Determine the [x, y] coordinate at the center of the cell enclosing the given text.  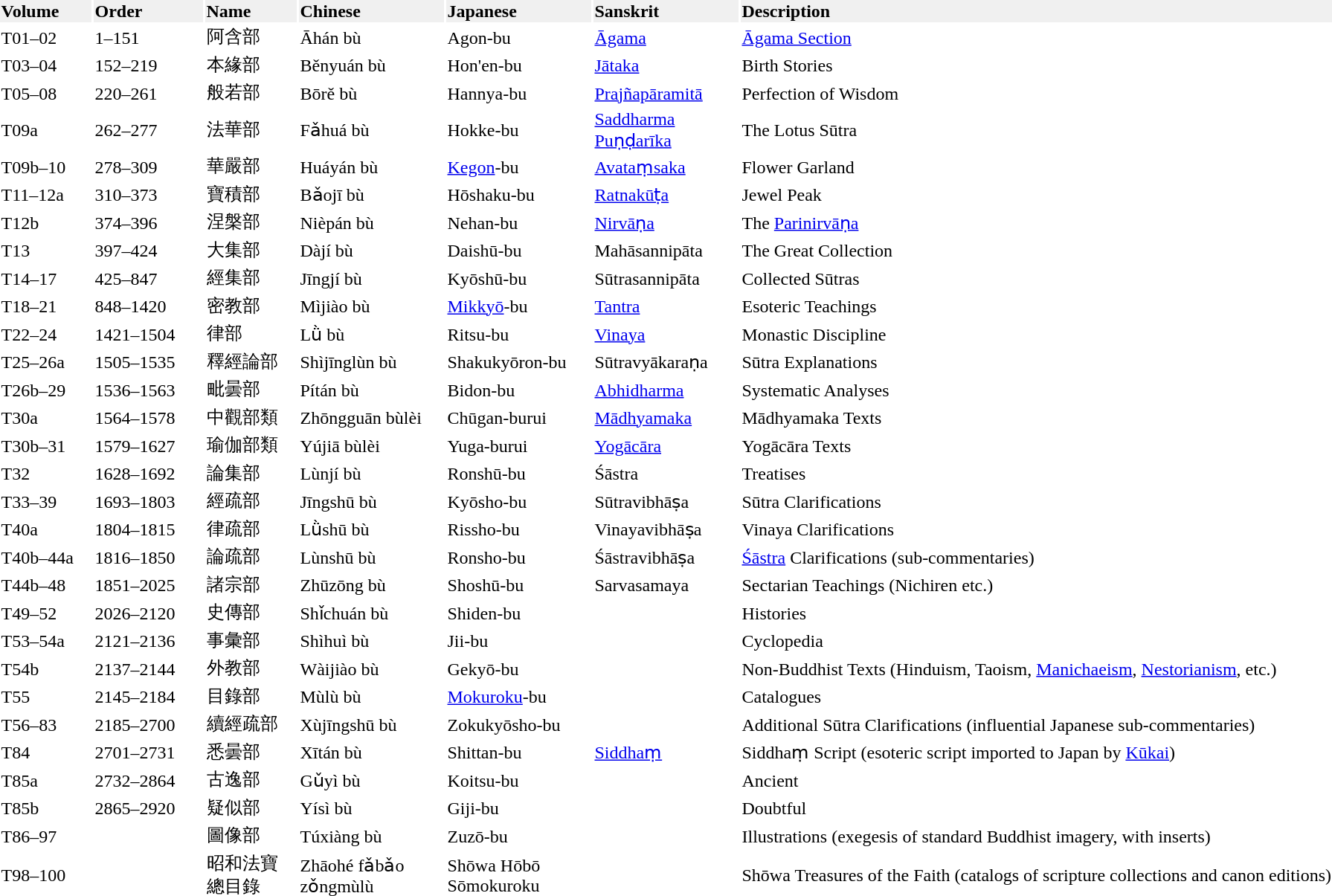
論疏部 [251, 557]
Hon'en-bu [519, 65]
密教部 [251, 306]
Mùlù bù [372, 697]
Lǜshū bù [372, 529]
T25–26a [46, 362]
2137–2144 [149, 668]
848–1420 [149, 306]
Huáyán bù [372, 167]
1816–1850 [149, 557]
T30b–31 [46, 445]
Sarvasamaya [666, 585]
Systematic Analyses [1037, 390]
Gǔyì bù [372, 780]
大集部 [251, 251]
Gekyō-bu [519, 668]
2865–2920 [149, 808]
Monastic Discipline [1037, 334]
Hokke-bu [519, 130]
Chūgan-burui [519, 417]
Sectarian Teachings (Nichiren etc.) [1037, 585]
Volume [46, 11]
T40b–44a [46, 557]
Jātaka [666, 65]
Zhūzōng bù [372, 585]
2121–2136 [149, 640]
T26b–29 [46, 390]
中觀部類 [251, 417]
Ratnakūṭa [666, 194]
Hannya-bu [519, 93]
Daishū-bu [519, 251]
Ronshū-bu [519, 474]
T86–97 [46, 836]
華嚴部 [251, 167]
Kyōsho-bu [519, 501]
T32 [46, 474]
Cyclopedia [1037, 640]
Jii-bu [519, 640]
Nehan-bu [519, 222]
Japanese [519, 11]
涅槃部 [251, 222]
Bidon-bu [519, 390]
事彙部 [251, 640]
Yogācāra [666, 445]
律部 [251, 334]
Āhán bù [372, 37]
Kyōshū-bu [519, 278]
2185–2700 [149, 724]
Shǐchuán bù [372, 613]
瑜伽部類 [251, 445]
Order [149, 11]
Shìjīnglùn bù [372, 362]
1505–1535 [149, 362]
Yújiā bùlèi [372, 445]
Ritsu-bu [519, 334]
T54b [46, 668]
古逸部 [251, 780]
Histories [1037, 613]
The Parinirvāṇa [1037, 222]
Sūtra Explanations [1037, 362]
Mahāsannipāta [666, 251]
Dàjí bù [372, 251]
Lùnshū bù [372, 557]
Shìhuì bù [372, 640]
目錄部 [251, 697]
毗曇部 [251, 390]
Hōshaku-bu [519, 194]
1536–1563 [149, 390]
Description [1037, 11]
Sūtrasannipāta [666, 278]
論集部 [251, 474]
經集部 [251, 278]
本緣部 [251, 65]
1628–1692 [149, 474]
Túxiàng bù [372, 836]
2145–2184 [149, 697]
Avataṃsaka [666, 167]
T44b–48 [46, 585]
Nièpán bù [372, 222]
Běnyuán bù [372, 65]
Name [251, 11]
T85a [46, 780]
Perfection of Wisdom [1037, 93]
Vinaya [666, 334]
T13 [46, 251]
Birth Stories [1037, 65]
Saddharma Puṇḍarīka [666, 130]
1421–1504 [149, 334]
Zuzō-bu [519, 836]
Kegon-bu [519, 167]
Mìjiào bù [372, 306]
T09b–10 [46, 167]
T03–04 [46, 65]
Śāstra Clarifications (sub-commentaries) [1037, 557]
T18–21 [46, 306]
T14–17 [46, 278]
The Lotus Sūtra [1037, 130]
Non-Buddhist Texts (Hinduism, Taoism, Manichaeism, Nestorianism, etc.) [1037, 668]
Āgama [666, 37]
Catalogues [1037, 697]
Koitsu-bu [519, 780]
262–277 [149, 130]
經疏部 [251, 501]
Vinaya Clarifications [1037, 529]
Lùnjí bù [372, 474]
Prajñapāramitā [666, 93]
Giji-bu [519, 808]
Shakukyōron-bu [519, 362]
1564–1578 [149, 417]
T49–52 [46, 613]
T56–83 [46, 724]
Shoshū-bu [519, 585]
T12b [46, 222]
1804–1815 [149, 529]
Zokukyōsho-bu [519, 724]
Xùjīngshū bù [372, 724]
Wàijiào bù [372, 668]
Mokuroku-bu [519, 697]
1–151 [149, 37]
Additional Sūtra Clarifications (influential Japanese sub-commentaries) [1037, 724]
Shiden-bu [519, 613]
阿含部 [251, 37]
T30a [46, 417]
寶積部 [251, 194]
220–261 [149, 93]
Collected Sūtras [1037, 278]
Siddhaṃ Script (esoteric script imported to Japan by Kūkai) [1037, 752]
Yogācāra Texts [1037, 445]
Doubtful [1037, 808]
Pítán bù [372, 390]
310–373 [149, 194]
圖像部 [251, 836]
Flower Garland [1037, 167]
Xītán bù [372, 752]
Śāstravibhāṣa [666, 557]
T85b [46, 808]
Ronsho-bu [519, 557]
Esoteric Teachings [1037, 306]
Treatises [1037, 474]
Agon-bu [519, 37]
Yuga-burui [519, 445]
Lǜ bù [372, 334]
T09a [46, 130]
Śāstra [666, 474]
Chinese [372, 11]
The Great Collection [1037, 251]
Bǎojī bù [372, 194]
Illustrations (exegesis of standard Buddhist imagery, with inserts) [1037, 836]
法華部 [251, 130]
Rissho-bu [519, 529]
Fǎhuá bù [372, 130]
Āgama Section [1037, 37]
Ancient [1037, 780]
Nirvāṇa [666, 222]
Zhōngguān bùlèi [372, 417]
Abhidharma [666, 390]
Vinayavibhāṣa [666, 529]
續經疏部 [251, 724]
悉曇部 [251, 752]
1693–1803 [149, 501]
Sūtravibhāṣa [666, 501]
278–309 [149, 167]
Jīngshū bù [372, 501]
152–219 [149, 65]
374–396 [149, 222]
疑似部 [251, 808]
T01–02 [46, 37]
T11–12a [46, 194]
釋經論部 [251, 362]
Jīngjí bù [372, 278]
Mikkyō-bu [519, 306]
般若部 [251, 93]
Bōrě bù [372, 93]
T22–24 [46, 334]
T33–39 [46, 501]
史傳部 [251, 613]
Sūtra Clarifications [1037, 501]
2701–2731 [149, 752]
Sanskrit [666, 11]
Jewel Peak [1037, 194]
397–424 [149, 251]
425–847 [149, 278]
T40a [46, 529]
2026–2120 [149, 613]
T05–08 [46, 93]
Mādhyamaka Texts [1037, 417]
2732–2864 [149, 780]
Shittan-bu [519, 752]
T55 [46, 697]
1851–2025 [149, 585]
Mādhyamaka [666, 417]
外教部 [251, 668]
Tantra [666, 306]
Yísì bù [372, 808]
諸宗部 [251, 585]
Sūtravyākaraṇa [666, 362]
律疏部 [251, 529]
T84 [46, 752]
1579–1627 [149, 445]
Siddhaṃ [666, 752]
T53–54a [46, 640]
